Pinpoint the cell where the given text exists, returning its (x, y) midpoint coordinate. 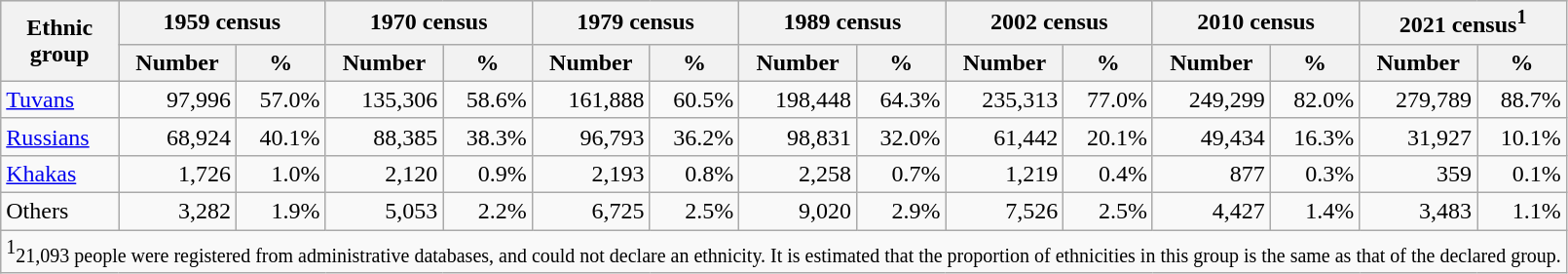
0.4% (1108, 174)
1970 census (429, 23)
279,789 (1418, 99)
1.0% (280, 174)
235,313 (1005, 99)
88.7% (1522, 99)
6,725 (590, 212)
1959 census (222, 23)
98,831 (799, 137)
88,385 (384, 137)
57.0% (280, 99)
2002 census (1049, 23)
0.9% (488, 174)
2,193 (590, 174)
16.3% (1315, 137)
Russians (60, 137)
2021 census1 (1463, 23)
1989 census (842, 23)
10.1% (1522, 137)
359 (1418, 174)
Ethnicgroup (60, 41)
2.9% (902, 212)
0.1% (1522, 174)
68,924 (177, 137)
97,996 (177, 99)
3,483 (1418, 212)
82.0% (1315, 99)
31,927 (1418, 137)
Others (60, 212)
2,258 (799, 174)
1.4% (1315, 212)
60.5% (694, 99)
49,434 (1212, 137)
161,888 (590, 99)
77.0% (1108, 99)
0.7% (902, 174)
2,120 (384, 174)
2010 census (1255, 23)
1,219 (1005, 174)
61,442 (1005, 137)
40.1% (280, 137)
0.8% (694, 174)
32.0% (902, 137)
135,306 (384, 99)
1,726 (177, 174)
36.2% (694, 137)
64.3% (902, 99)
7,526 (1005, 212)
4,427 (1212, 212)
9,020 (799, 212)
20.1% (1108, 137)
1.9% (280, 212)
198,448 (799, 99)
5,053 (384, 212)
1.1% (1522, 212)
58.6% (488, 99)
3,282 (177, 212)
1979 census (635, 23)
Khakas (60, 174)
96,793 (590, 137)
249,299 (1212, 99)
38.3% (488, 137)
0.3% (1315, 174)
877 (1212, 174)
2.2% (488, 212)
Tuvans (60, 99)
